Extract the [x, y] coordinate from the center of the cell holding the provided text.  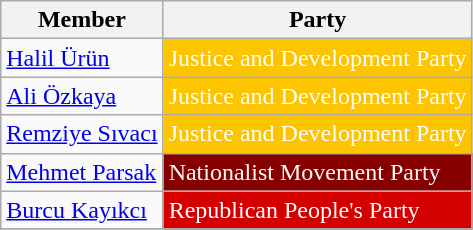
Remziye Sıvacı [82, 134]
Party [318, 20]
Ali Özkaya [82, 96]
Member [82, 20]
Republican People's Party [318, 210]
Halil Ürün [82, 58]
Burcu Kayıkcı [82, 210]
Mehmet Parsak [82, 172]
Nationalist Movement Party [318, 172]
